Return the [X, Y] coordinate for the center point of the cell that contains the specified text.  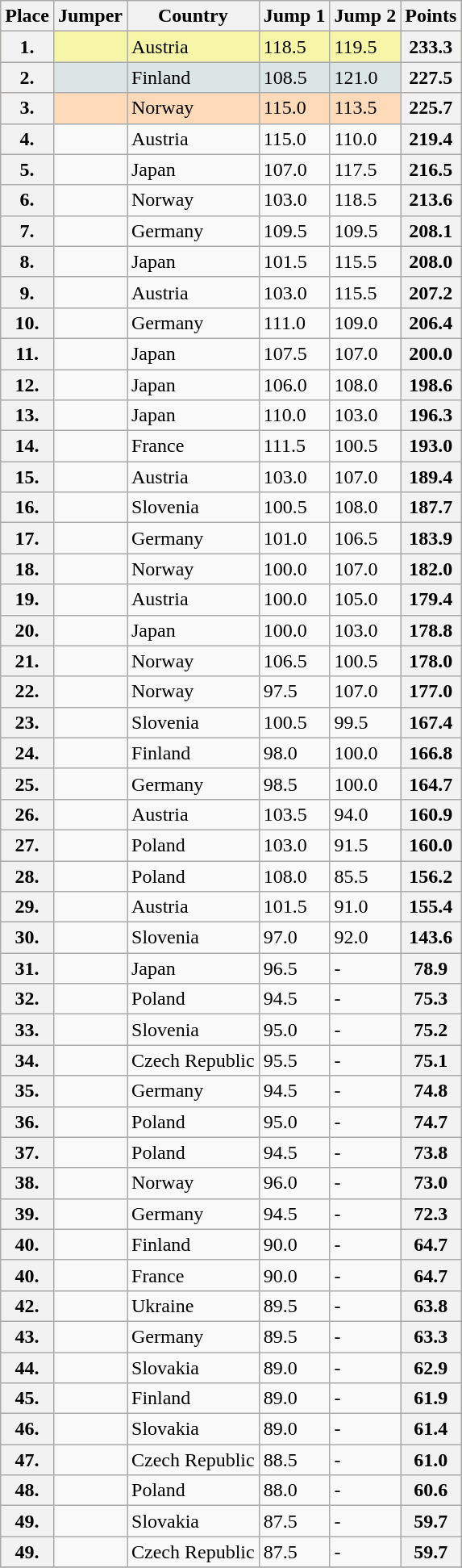
45. [27, 1399]
4. [27, 139]
47. [27, 1460]
34. [27, 1060]
31. [27, 968]
160.0 [431, 845]
61.0 [431, 1460]
27. [27, 845]
15. [27, 477]
233.3 [431, 47]
208.1 [431, 231]
26. [27, 814]
Place [27, 16]
96.5 [294, 968]
24. [27, 753]
189.4 [431, 477]
Points [431, 16]
37. [27, 1152]
Jump 2 [365, 16]
42. [27, 1306]
155.4 [431, 907]
88.5 [294, 1460]
225.7 [431, 108]
43. [27, 1336]
109.0 [365, 323]
95.5 [294, 1060]
88.0 [294, 1491]
74.7 [431, 1122]
14. [27, 446]
160.9 [431, 814]
121.0 [365, 77]
91.0 [365, 907]
32. [27, 999]
200.0 [431, 353]
63.8 [431, 1306]
156.2 [431, 876]
119.5 [365, 47]
113.5 [365, 108]
98.5 [294, 784]
182.0 [431, 569]
12. [27, 385]
44. [27, 1368]
196.3 [431, 416]
18. [27, 569]
11. [27, 353]
23. [27, 722]
106.0 [294, 385]
72.3 [431, 1214]
2. [27, 77]
94.0 [365, 814]
Country [194, 16]
179.4 [431, 600]
7. [27, 231]
29. [27, 907]
105.0 [365, 600]
Jumper [90, 16]
30. [27, 938]
97.5 [294, 692]
178.0 [431, 661]
35. [27, 1091]
91.5 [365, 845]
101.0 [294, 538]
143.6 [431, 938]
33. [27, 1030]
111.5 [294, 446]
208.0 [431, 261]
61.9 [431, 1399]
213.6 [431, 200]
63.3 [431, 1336]
187.7 [431, 508]
167.4 [431, 722]
111.0 [294, 323]
99.5 [365, 722]
6. [27, 200]
166.8 [431, 753]
92.0 [365, 938]
38. [27, 1183]
178.8 [431, 630]
216.5 [431, 169]
17. [27, 538]
78.9 [431, 968]
22. [27, 692]
Jump 1 [294, 16]
62.9 [431, 1368]
117.5 [365, 169]
207.2 [431, 292]
103.5 [294, 814]
198.6 [431, 385]
1. [27, 47]
8. [27, 261]
36. [27, 1122]
28. [27, 876]
96.0 [294, 1183]
98.0 [294, 753]
61.4 [431, 1429]
48. [27, 1491]
Ukraine [194, 1306]
3. [27, 108]
13. [27, 416]
16. [27, 508]
183.9 [431, 538]
20. [27, 630]
75.2 [431, 1030]
227.5 [431, 77]
25. [27, 784]
85.5 [365, 876]
5. [27, 169]
46. [27, 1429]
219.4 [431, 139]
164.7 [431, 784]
39. [27, 1214]
60.6 [431, 1491]
177.0 [431, 692]
75.1 [431, 1060]
73.0 [431, 1183]
19. [27, 600]
9. [27, 292]
75.3 [431, 999]
206.4 [431, 323]
73.8 [431, 1152]
97.0 [294, 938]
108.5 [294, 77]
107.5 [294, 353]
74.8 [431, 1091]
193.0 [431, 446]
21. [27, 661]
10. [27, 323]
